Extract the (X, Y) coordinate from the center of the cell holding the provided text.  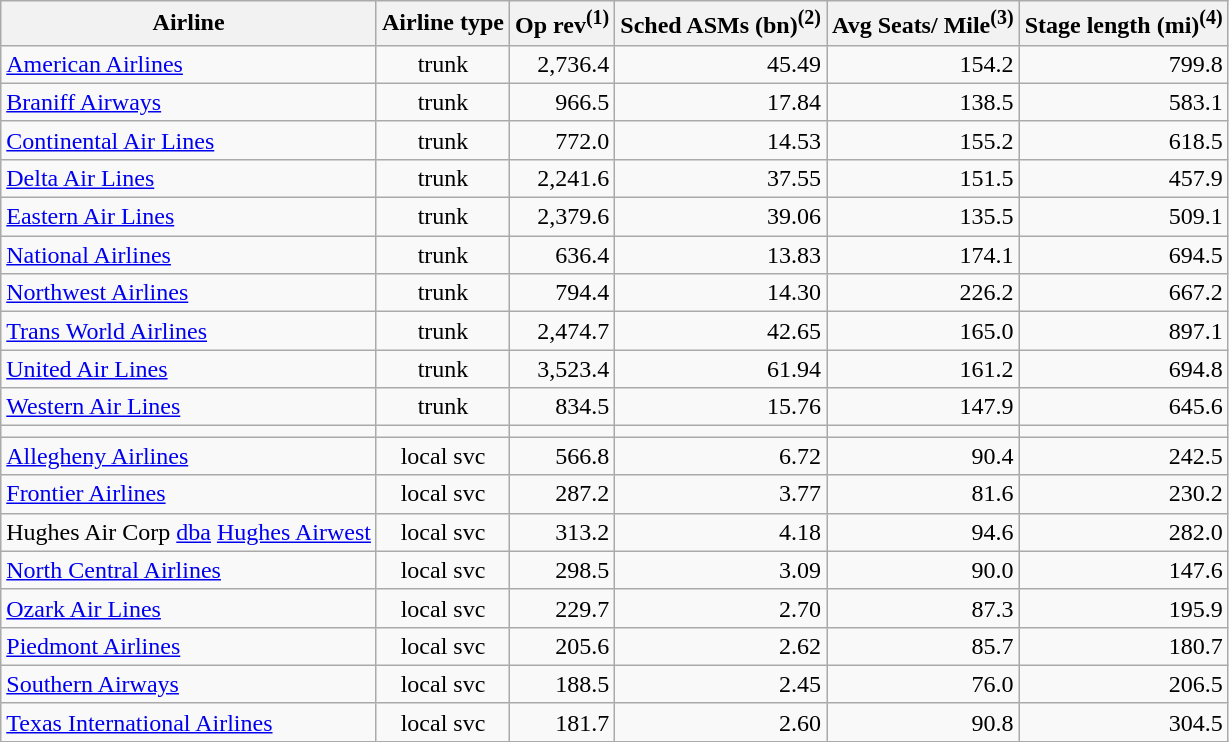
230.2 (1124, 494)
155.2 (924, 140)
Hughes Air Corp dba Hughes Airwest (189, 532)
618.5 (1124, 140)
American Airlines (189, 64)
Northwest Airlines (189, 293)
90.8 (924, 722)
313.2 (562, 532)
National Airlines (189, 255)
2.62 (721, 646)
85.7 (924, 646)
205.6 (562, 646)
282.0 (1124, 532)
2,379.6 (562, 217)
229.7 (562, 608)
226.2 (924, 293)
147.9 (924, 407)
15.76 (721, 407)
636.4 (562, 255)
94.6 (924, 532)
42.65 (721, 331)
645.6 (1124, 407)
87.3 (924, 608)
Continental Air Lines (189, 140)
583.1 (1124, 102)
Op rev(1) (562, 24)
180.7 (1124, 646)
2,474.7 (562, 331)
2.70 (721, 608)
Southern Airways (189, 684)
2,736.4 (562, 64)
161.2 (924, 369)
Sched ASMs (bn)(2) (721, 24)
2,241.6 (562, 178)
81.6 (924, 494)
Delta Air Lines (189, 178)
457.9 (1124, 178)
Allegheny Airlines (189, 456)
14.30 (721, 293)
799.8 (1124, 64)
794.4 (562, 293)
667.2 (1124, 293)
195.9 (1124, 608)
694.5 (1124, 255)
206.5 (1124, 684)
90.4 (924, 456)
90.0 (924, 570)
242.5 (1124, 456)
147.6 (1124, 570)
Ozark Air Lines (189, 608)
3,523.4 (562, 369)
188.5 (562, 684)
181.7 (562, 722)
13.83 (721, 255)
174.1 (924, 255)
61.94 (721, 369)
45.49 (721, 64)
135.5 (924, 217)
Stage length (mi)(4) (1124, 24)
Frontier Airlines (189, 494)
3.77 (721, 494)
Texas International Airlines (189, 722)
3.09 (721, 570)
United Air Lines (189, 369)
17.84 (721, 102)
151.5 (924, 178)
2.45 (721, 684)
834.5 (562, 407)
Western Air Lines (189, 407)
Airline (189, 24)
287.2 (562, 494)
304.5 (1124, 722)
6.72 (721, 456)
138.5 (924, 102)
Piedmont Airlines (189, 646)
509.1 (1124, 217)
39.06 (721, 217)
772.0 (562, 140)
Avg Seats/ Mile(3) (924, 24)
154.2 (924, 64)
298.5 (562, 570)
165.0 (924, 331)
694.8 (1124, 369)
897.1 (1124, 331)
Airline type (442, 24)
14.53 (721, 140)
966.5 (562, 102)
Trans World Airlines (189, 331)
Braniff Airways (189, 102)
76.0 (924, 684)
North Central Airlines (189, 570)
2.60 (721, 722)
37.55 (721, 178)
4.18 (721, 532)
Eastern Air Lines (189, 217)
566.8 (562, 456)
